Pinpoint the cell where the given text exists, returning its [x, y] midpoint coordinate. 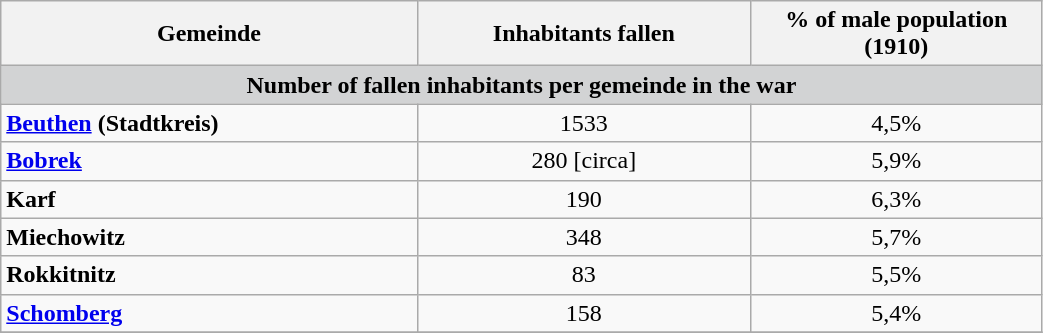
6,3% [896, 199]
348 [584, 237]
Beuthen (Stadtkreis) [210, 123]
% of male population (1910) [896, 34]
Schomberg [210, 313]
1533 [584, 123]
5,4% [896, 313]
Rokkitnitz [210, 275]
4,5% [896, 123]
Gemeinde [210, 34]
158 [584, 313]
5,9% [896, 161]
Inhabitants fallen [584, 34]
Bobrek [210, 161]
5,7% [896, 237]
Karf [210, 199]
5,5% [896, 275]
83 [584, 275]
Miechowitz [210, 237]
190 [584, 199]
Number of fallen inhabitants per gemeinde in the war [522, 85]
280 [circa] [584, 161]
